Determine the [x, y] coordinate at the center of the cell enclosing the given text.  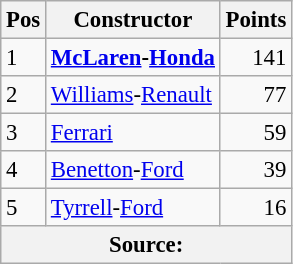
Points [256, 20]
Williams-Renault [134, 95]
4 [24, 170]
Tyrrell-Ford [134, 208]
Constructor [134, 20]
Ferrari [134, 133]
39 [256, 170]
141 [256, 58]
Pos [24, 20]
Source: [146, 245]
1 [24, 58]
16 [256, 208]
59 [256, 133]
Benetton-Ford [134, 170]
3 [24, 133]
5 [24, 208]
McLaren-Honda [134, 58]
2 [24, 95]
77 [256, 95]
